Pinpoint the cell where the given text exists, returning its (x, y) midpoint coordinate. 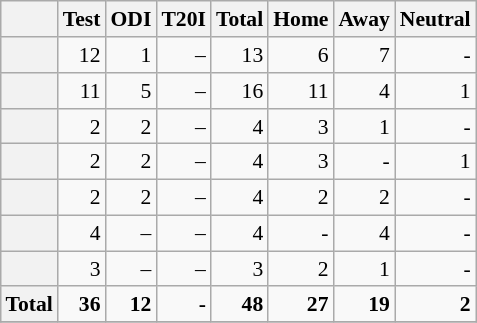
36 (82, 304)
Test (82, 19)
Neutral (436, 19)
5 (130, 91)
48 (240, 304)
16 (240, 91)
Home (300, 19)
T20I (184, 19)
13 (240, 55)
Away (364, 19)
7 (364, 55)
ODI (130, 19)
19 (364, 304)
6 (300, 55)
27 (300, 304)
